Return the [x, y] coordinate for the center point of the cell that contains the specified text.  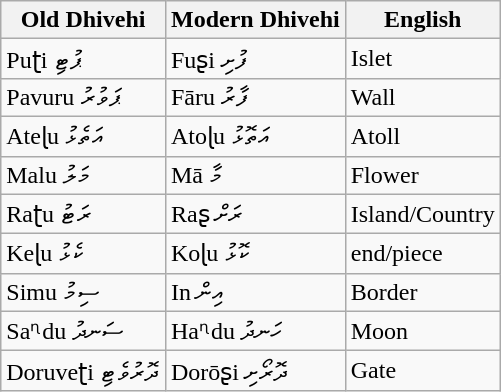
Atoɭu އަތޮޅު [255, 136]
Wall [422, 97]
Atoll [422, 136]
Pavuru ޕަވުރު [84, 97]
Fāru ފާރު [255, 97]
Moon [422, 331]
Haᶯdu ހަނދު [255, 331]
Saᶯdu ސަނދު [84, 331]
Flower [422, 175]
Malu މަލު [84, 175]
Raʈu ރަޓު [84, 214]
Doruveʈi ދޮރުވެޓި [84, 371]
Island/Country [422, 214]
Gate [422, 371]
Fuʂi ފުށި [255, 59]
Simu ސިމު [84, 292]
Mā މާ [255, 175]
English [422, 20]
Keɭu ކެޅު [84, 254]
In އިން [255, 292]
Modern Dhivehi [255, 20]
end/piece [422, 254]
Ateɭu އަތެޅު [84, 136]
Raʂ ރަށް [255, 214]
Koɭu ކޮޅު [255, 254]
Old Dhivehi [84, 20]
Islet [422, 59]
Puʈi ޕުޓި [84, 59]
Border [422, 292]
Dorōʂi ދޮރޯށި [255, 371]
